Find where the given text appears and provide that cell's center as [X, Y] coordinate. 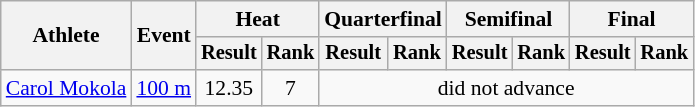
Quarterfinal [383, 19]
did not advance [506, 88]
Semifinal [508, 19]
Carol Mokola [66, 88]
Final [632, 19]
7 [291, 88]
Heat [258, 19]
100 m [164, 88]
Athlete [66, 36]
Event [164, 36]
12.35 [229, 88]
